Pinpoint the cell where the given text exists, returning its [x, y] midpoint coordinate. 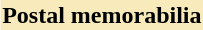
Postal memorabilia [102, 15]
